Capture the cell that displays the provided text and extract its (x, y) central coordinate. 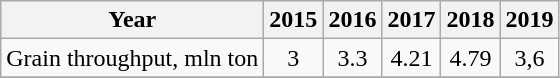
2017 (412, 20)
2018 (470, 20)
2016 (352, 20)
4.21 (412, 58)
Grain throughput, mln ton (132, 58)
4.79 (470, 58)
2019 (530, 20)
3.3 (352, 58)
2015 (294, 20)
3,6 (530, 58)
3 (294, 58)
Year (132, 20)
